Output the (X, Y) coordinate of the center of the cell containing the given text.  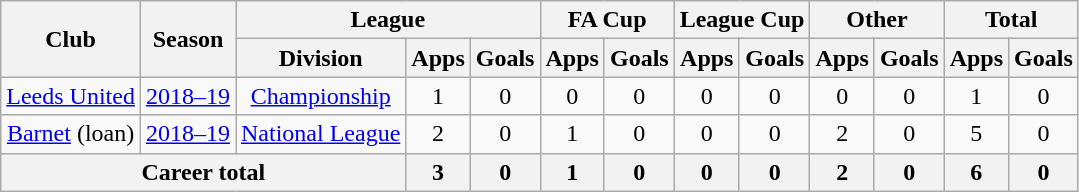
Other (877, 20)
Career total (204, 172)
FA Cup (607, 20)
Club (71, 39)
League (388, 20)
6 (976, 172)
Barnet (loan) (71, 134)
National League (321, 134)
Division (321, 58)
Leeds United (71, 96)
5 (976, 134)
3 (438, 172)
Season (188, 39)
Championship (321, 96)
League Cup (742, 20)
Total (1011, 20)
